Find where the given text appears and provide that cell's center as (X, Y) coordinate. 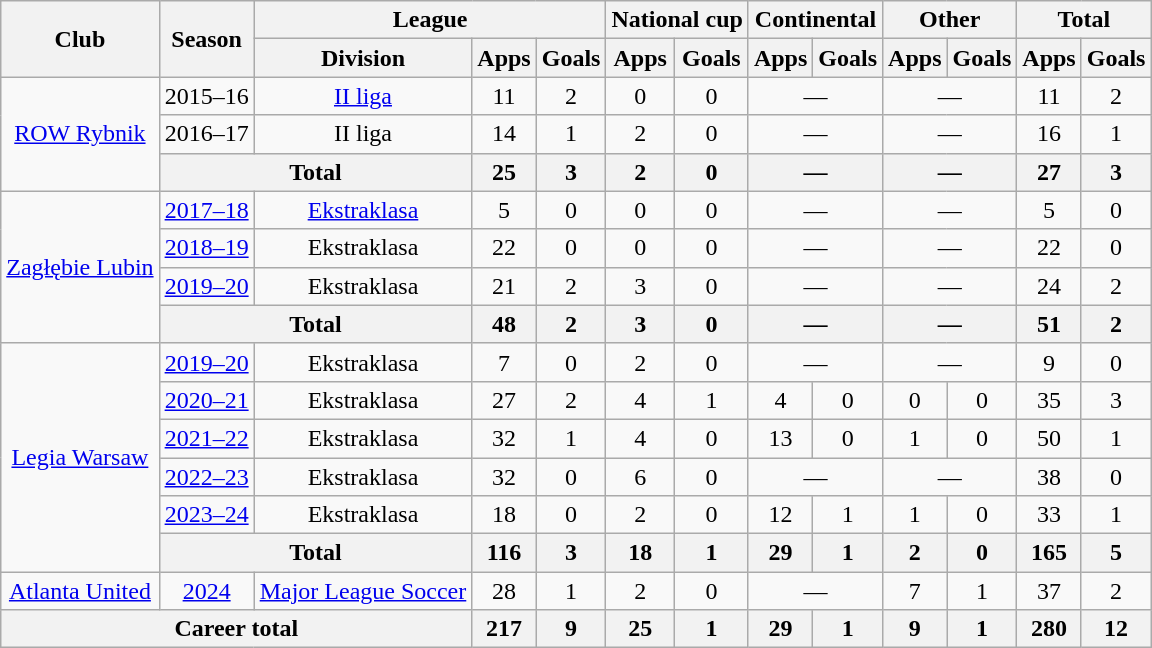
217 (504, 629)
2016–17 (206, 134)
28 (504, 591)
21 (504, 286)
35 (1049, 400)
48 (504, 324)
51 (1049, 324)
13 (780, 438)
National cup (677, 20)
280 (1049, 629)
Division (363, 58)
14 (504, 134)
Club (80, 39)
Career total (236, 629)
37 (1049, 591)
24 (1049, 286)
116 (504, 553)
2018–19 (206, 248)
38 (1049, 477)
2023–24 (206, 515)
16 (1049, 134)
Other (950, 20)
33 (1049, 515)
2021–22 (206, 438)
Zagłębie Lubin (80, 267)
2024 (206, 591)
50 (1049, 438)
2022–23 (206, 477)
League (430, 20)
2015–16 (206, 96)
Legia Warsaw (80, 457)
6 (640, 477)
ROW Rybnik (80, 134)
165 (1049, 553)
Continental (815, 20)
Season (206, 39)
2017–18 (206, 210)
Atlanta United (80, 591)
Major League Soccer (363, 591)
2020–21 (206, 400)
